Determine the (x, y) coordinate at the center of the cell enclosing the given text.  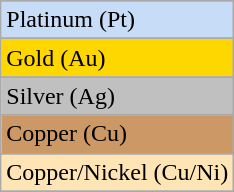
Silver (Ag) (118, 96)
Gold (Au) (118, 58)
Copper/Nickel (Cu/Ni) (118, 172)
Platinum (Pt) (118, 20)
Copper (Cu) (118, 134)
